Provide the (x, y) coordinate of the cell's center where the given text is located.  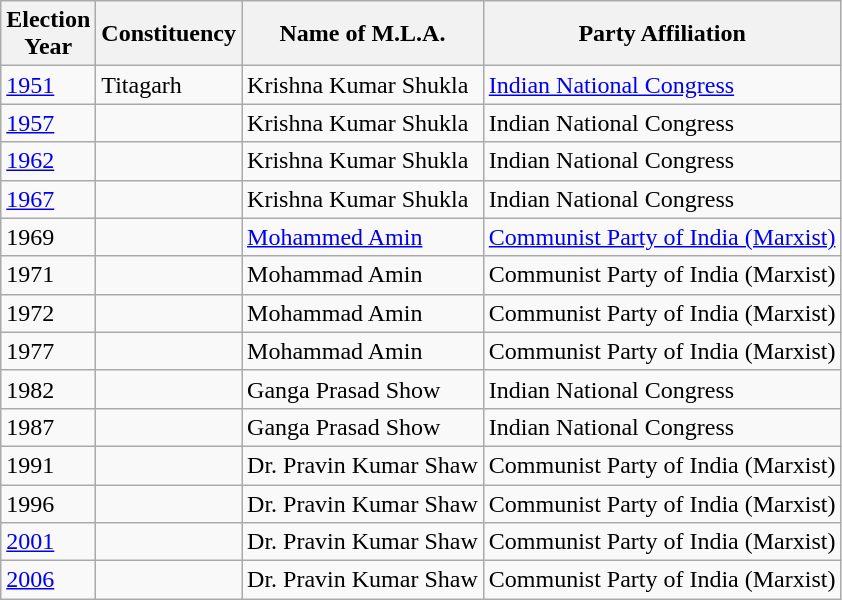
Titagarh (169, 85)
Election Year (48, 34)
Name of M.L.A. (363, 34)
2001 (48, 542)
Mohammed Amin (363, 237)
1971 (48, 275)
1987 (48, 427)
1972 (48, 313)
Party Affiliation (662, 34)
1951 (48, 85)
1977 (48, 351)
1996 (48, 503)
1969 (48, 237)
Constituency (169, 34)
2006 (48, 580)
1962 (48, 161)
1991 (48, 465)
1967 (48, 199)
1957 (48, 123)
1982 (48, 389)
